Identify which cell holds the provided text, then report its [x, y] central coordinate. 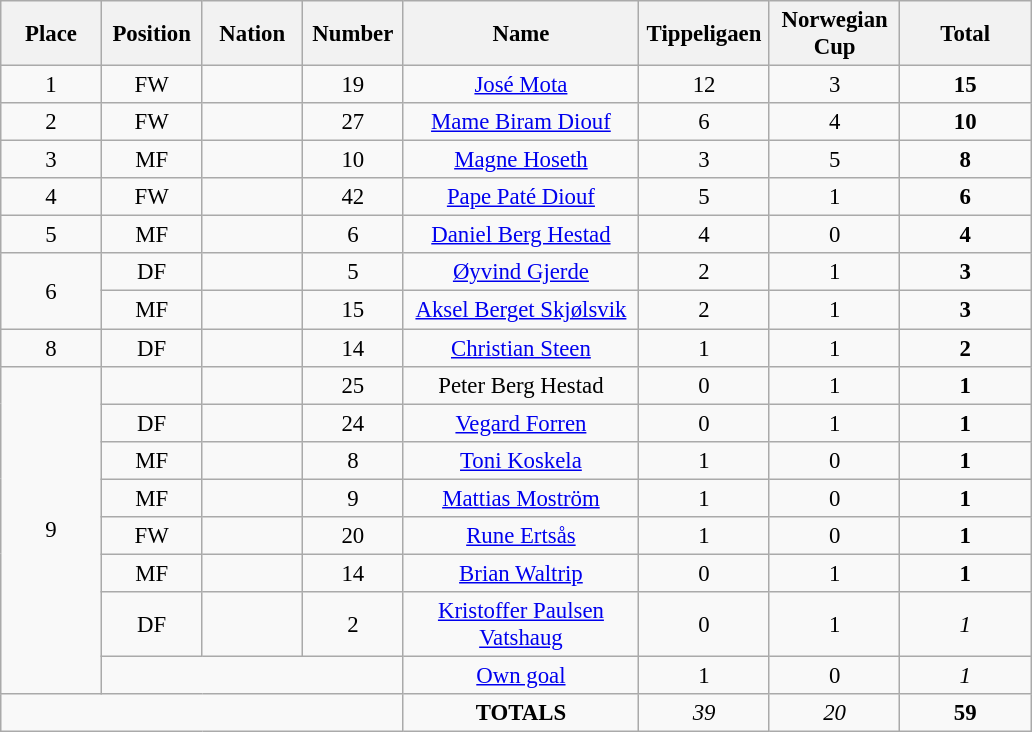
Place [52, 34]
Mattias Moström [521, 498]
Kristoffer Paulsen Vatshaug [521, 624]
Own goal [521, 675]
Brian Waltrip [521, 573]
Mame Biram Diouf [521, 122]
Name [521, 34]
Number [354, 34]
Aksel Berget Skjølsvik [521, 310]
Position [152, 34]
Peter Berg Hestad [521, 385]
Toni Koskela [521, 460]
Vegard Forren [521, 423]
Øyvind Gjerde [521, 273]
12 [704, 85]
José Mota [521, 85]
Total [966, 34]
39 [704, 713]
Norwegian Cup [834, 34]
Rune Ertsås [521, 536]
Tippeligaen [704, 34]
59 [966, 713]
25 [354, 385]
Pape Paté Diouf [521, 197]
19 [354, 85]
Magne Hoseth [521, 160]
Nation [252, 34]
TOTALS [521, 713]
27 [354, 122]
24 [354, 423]
Christian Steen [521, 348]
42 [354, 197]
Daniel Berg Hestad [521, 235]
